Search for the cell housing the specified text and yield its [X, Y] center coordinate. 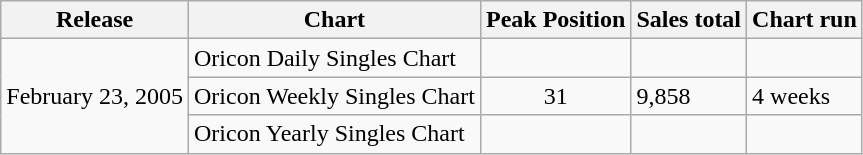
Release [95, 20]
Oricon Weekly Singles Chart [334, 96]
4 weeks [805, 96]
Chart [334, 20]
Oricon Yearly Singles Chart [334, 134]
31 [555, 96]
Chart run [805, 20]
Oricon Daily Singles Chart [334, 58]
February 23, 2005 [95, 96]
Sales total [689, 20]
9,858 [689, 96]
Peak Position [555, 20]
